Return (X, Y) of the center of cell containing provided text 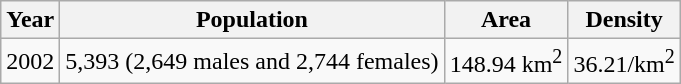
148.94 km2 (506, 62)
Density (624, 20)
36.21/km2 (624, 62)
5,393 (2,649 males and 2,744 females) (252, 62)
Year (30, 20)
2002 (30, 62)
Area (506, 20)
Population (252, 20)
